Capture the cell that displays the provided text and extract its [X, Y] central coordinate. 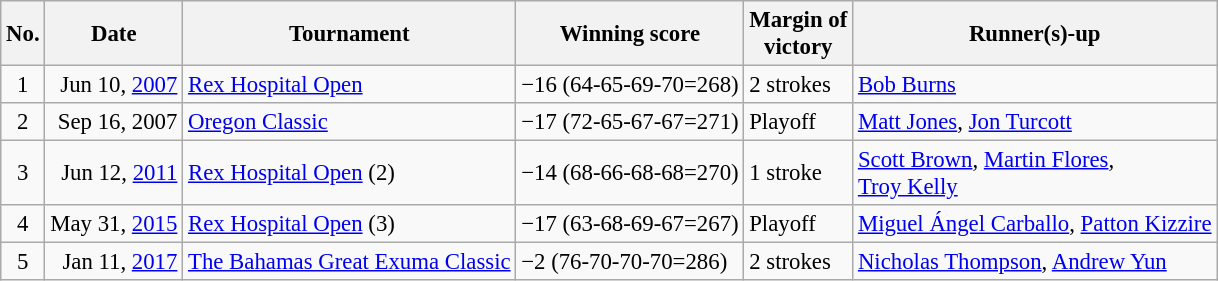
Oregon Classic [350, 122]
Margin ofvictory [798, 34]
Rex Hospital Open (2) [350, 174]
5 [23, 262]
−16 (64-65-69-70=268) [630, 85]
Rex Hospital Open [350, 85]
Jun 12, 2011 [114, 174]
1 [23, 85]
Matt Jones, Jon Turcott [1035, 122]
Date [114, 34]
Bob Burns [1035, 85]
Scott Brown, Martin Flores, Troy Kelly [1035, 174]
The Bahamas Great Exuma Classic [350, 262]
2 [23, 122]
1 stroke [798, 174]
Sep 16, 2007 [114, 122]
−14 (68-66-68-68=270) [630, 174]
Runner(s)-up [1035, 34]
Miguel Ángel Carballo, Patton Kizzire [1035, 224]
Winning score [630, 34]
Jun 10, 2007 [114, 85]
3 [23, 174]
4 [23, 224]
−2 (76-70-70-70=286) [630, 262]
Nicholas Thompson, Andrew Yun [1035, 262]
Rex Hospital Open (3) [350, 224]
−17 (63-68-69-67=267) [630, 224]
May 31, 2015 [114, 224]
Jan 11, 2017 [114, 262]
−17 (72-65-67-67=271) [630, 122]
No. [23, 34]
Tournament [350, 34]
